Search for the cell housing the specified text and yield its (X, Y) center coordinate. 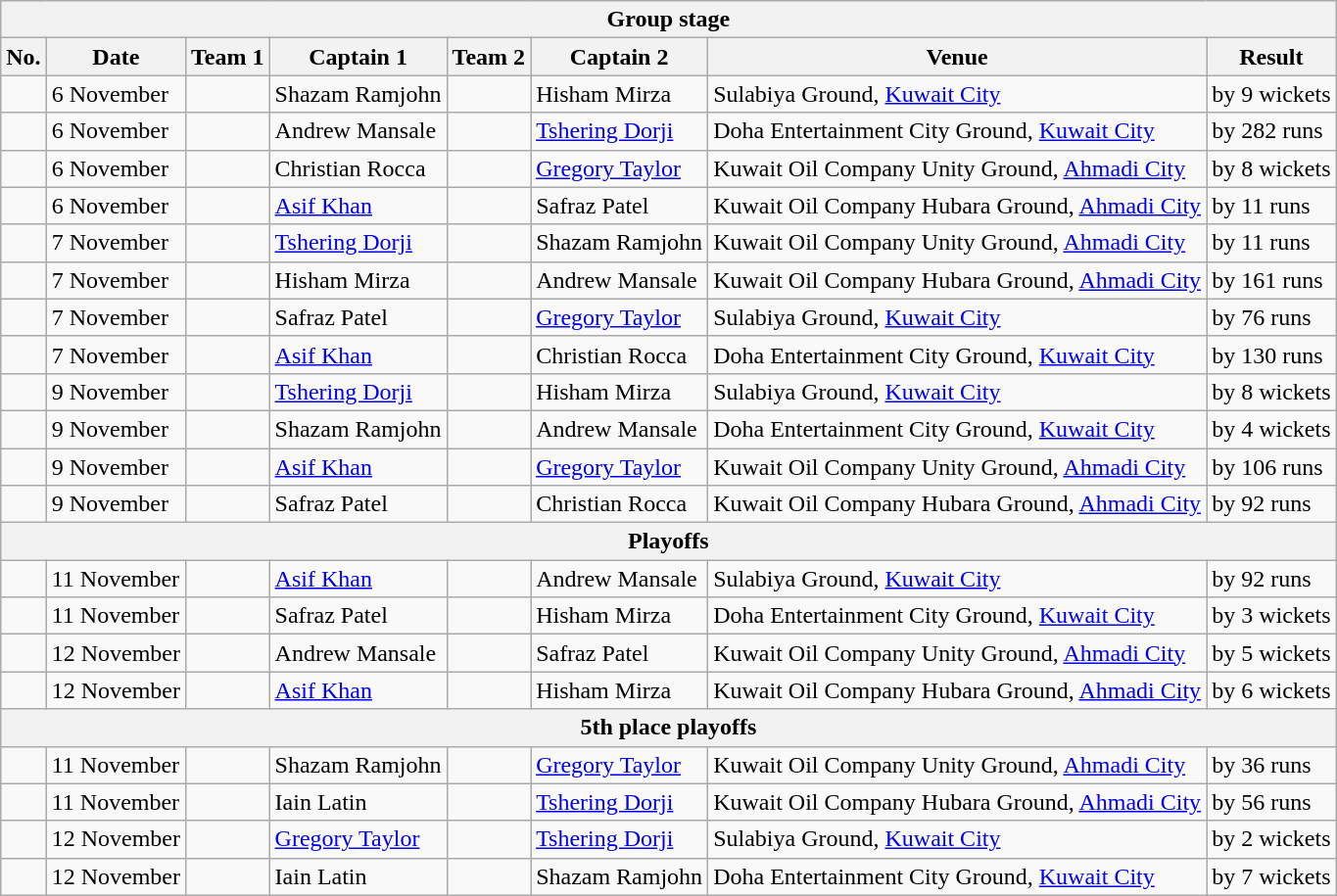
by 56 runs (1271, 802)
by 76 runs (1271, 317)
Result (1271, 57)
by 5 wickets (1271, 653)
by 9 wickets (1271, 94)
5th place playoffs (668, 728)
Group stage (668, 20)
by 282 runs (1271, 131)
by 6 wickets (1271, 690)
Captain 2 (619, 57)
No. (24, 57)
by 2 wickets (1271, 839)
by 161 runs (1271, 280)
by 130 runs (1271, 354)
by 3 wickets (1271, 616)
Playoffs (668, 542)
Captain 1 (358, 57)
by 4 wickets (1271, 429)
by 106 runs (1271, 467)
Team 1 (228, 57)
Team 2 (489, 57)
by 7 wickets (1271, 876)
by 36 runs (1271, 765)
Venue (958, 57)
Date (116, 57)
